Search for the cell housing the specified text and yield its (x, y) center coordinate. 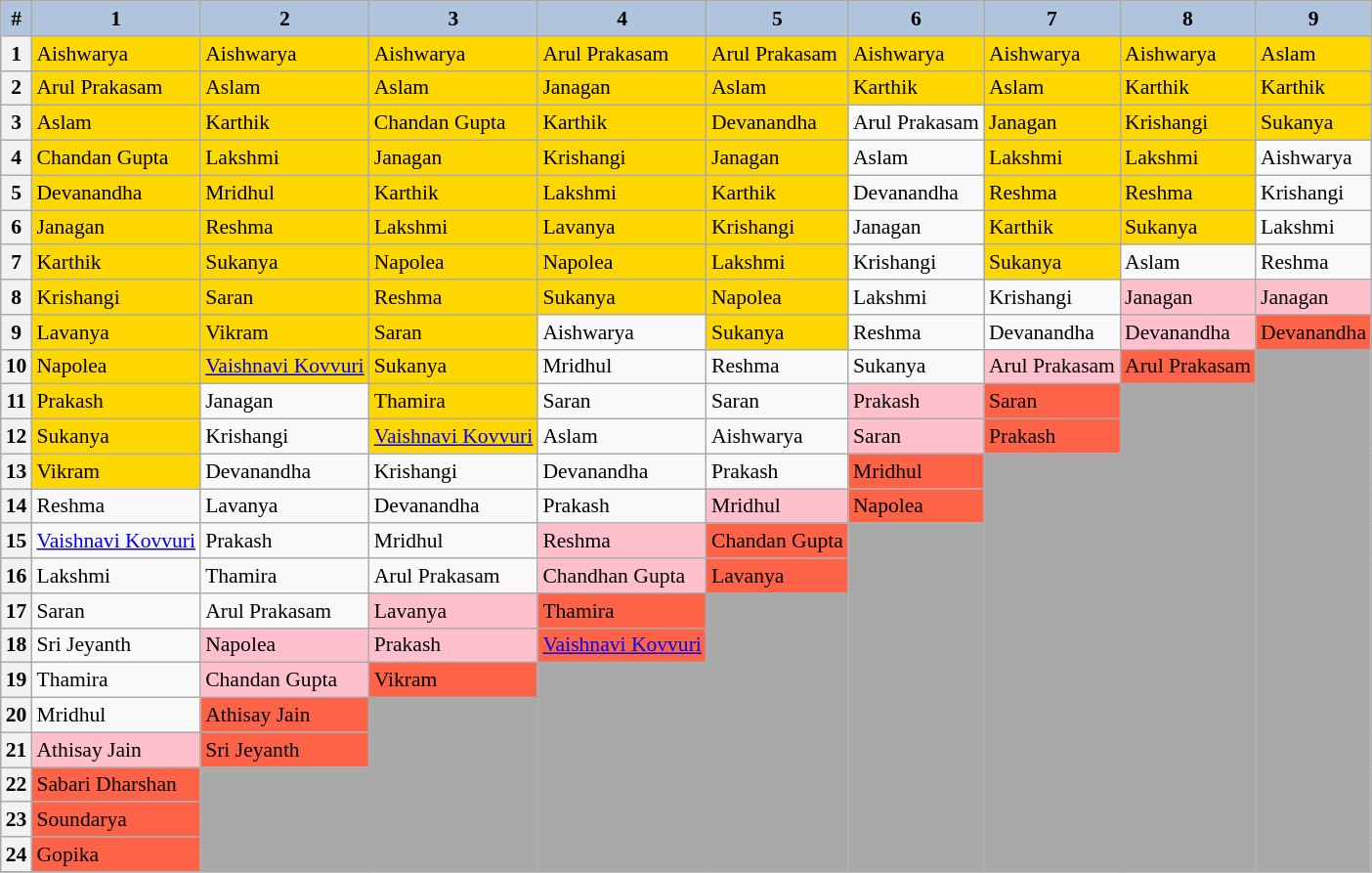
14 (17, 506)
10 (17, 367)
19 (17, 680)
Gopika (115, 854)
# (17, 19)
17 (17, 611)
22 (17, 785)
Sabari Dharshan (115, 785)
23 (17, 820)
Soundarya (115, 820)
Chandhan Gupta (622, 576)
16 (17, 576)
24 (17, 854)
21 (17, 750)
20 (17, 716)
12 (17, 437)
11 (17, 402)
13 (17, 471)
15 (17, 542)
18 (17, 645)
